Capture the cell that displays the provided text and extract its [X, Y] central coordinate. 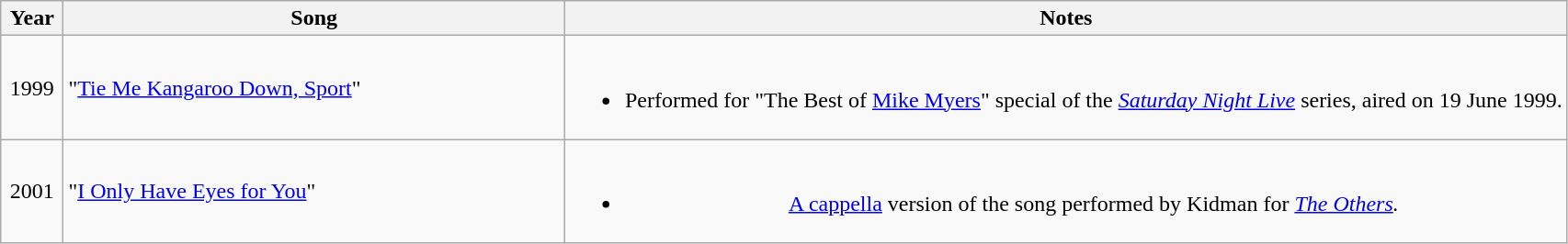
2001 [32, 191]
Song [314, 18]
Performed for "The Best of Mike Myers" special of the Saturday Night Live series, aired on 19 June 1999. [1066, 88]
1999 [32, 88]
A cappella version of the song performed by Kidman for The Others. [1066, 191]
Notes [1066, 18]
"Tie Me Kangaroo Down, Sport" [314, 88]
"I Only Have Eyes for You" [314, 191]
Year [32, 18]
